From the cell containing the given text, extract its center point as (x, y) coordinate. 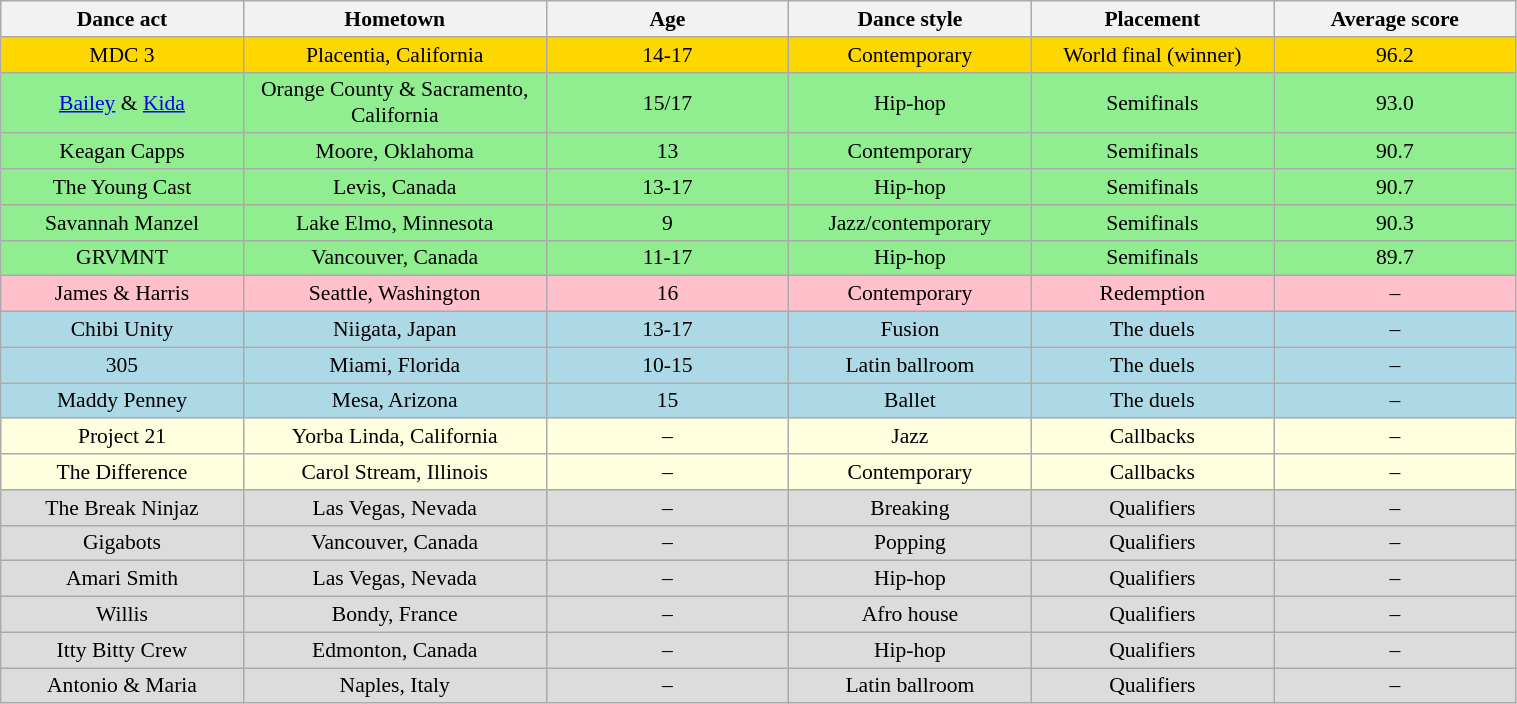
The Break Ninjaz (122, 508)
Lake Elmo, Minnesota (394, 223)
15 (667, 401)
Popping (910, 543)
Average score (1395, 19)
Naples, Italy (394, 686)
96.2 (1395, 55)
Placement (1152, 19)
10-15 (667, 365)
Fusion (910, 330)
James & Harris (122, 294)
Seattle, Washington (394, 294)
Breaking (910, 508)
Ballet (910, 401)
Age (667, 19)
13 (667, 152)
14-17 (667, 55)
Carol Stream, Illinois (394, 472)
World final (winner) (1152, 55)
Levis, Canada (394, 187)
Project 21 (122, 437)
Moore, Oklahoma (394, 152)
Antonio & Maria (122, 686)
Bailey & Kida (122, 102)
MDC 3 (122, 55)
Chibi Unity (122, 330)
The Difference (122, 472)
Hometown (394, 19)
Keagan Capps (122, 152)
11-17 (667, 258)
Bondy, France (394, 615)
9 (667, 223)
89.7 (1395, 258)
Savannah Manzel (122, 223)
The Young Cast (122, 187)
305 (122, 365)
Jazz/contemporary (910, 223)
Redemption (1152, 294)
15/17 (667, 102)
GRVMNT (122, 258)
Willis (122, 615)
Mesa, Arizona (394, 401)
Dance act (122, 19)
Orange County & Sacramento, California (394, 102)
Amari Smith (122, 579)
Niigata, Japan (394, 330)
Gigabots (122, 543)
16 (667, 294)
Placentia, California (394, 55)
Afro house (910, 615)
Maddy Penney (122, 401)
93.0 (1395, 102)
Miami, Florida (394, 365)
Jazz (910, 437)
90.3 (1395, 223)
Edmonton, Canada (394, 650)
Yorba Linda, California (394, 437)
Dance style (910, 19)
Itty Bitty Crew (122, 650)
